Return [X, Y] of the center of cell containing provided text 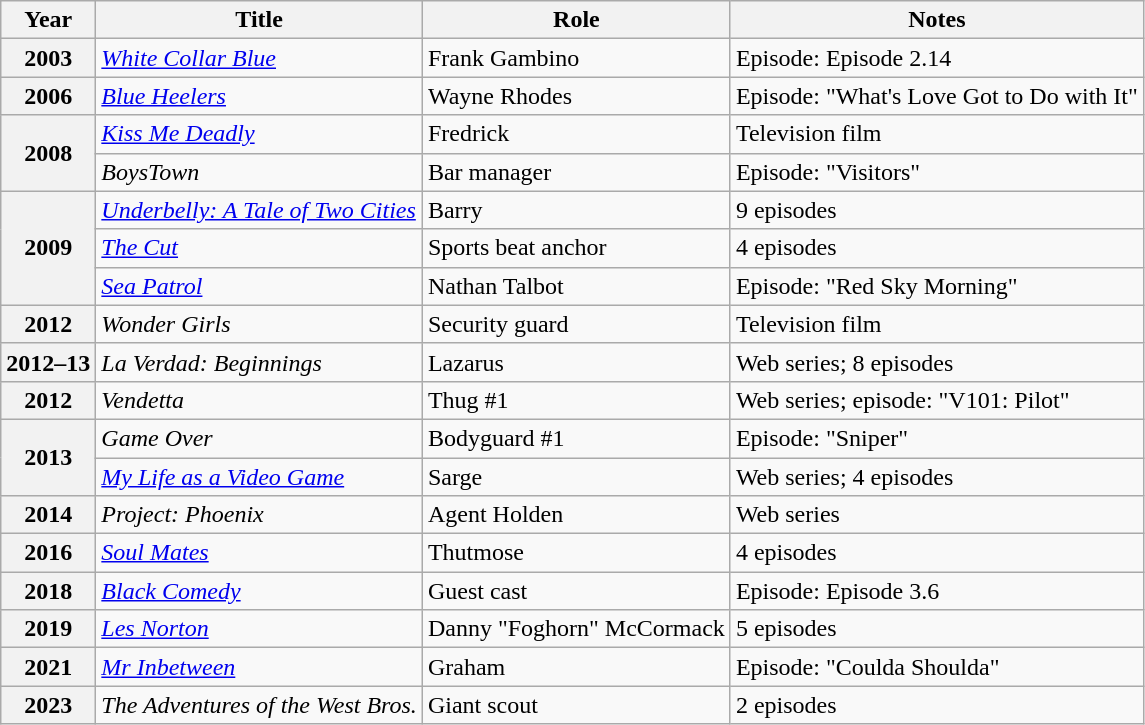
Soul Mates [260, 553]
2 episodes [936, 705]
Sarge [576, 477]
2019 [48, 629]
Kiss Me Deadly [260, 134]
Underbelly: A Tale of Two Cities [260, 210]
Les Norton [260, 629]
2023 [48, 705]
Episode: "Visitors" [936, 172]
Frank Gambino [576, 58]
Episode: "Coulda Shoulda" [936, 667]
Episode: "What's Love Got to Do with It" [936, 96]
Web series [936, 515]
Vendetta [260, 400]
BoysTown [260, 172]
Episode: "Sniper" [936, 438]
5 episodes [936, 629]
2021 [48, 667]
Blue Heelers [260, 96]
Security guard [576, 324]
2009 [48, 248]
Year [48, 20]
Barry [576, 210]
Wayne Rhodes [576, 96]
Web series; 4 episodes [936, 477]
Black Comedy [260, 591]
Guest cast [576, 591]
2008 [48, 153]
Sea Patrol [260, 286]
2003 [48, 58]
Lazarus [576, 362]
Episode: "Red Sky Morning" [936, 286]
Bodyguard #1 [576, 438]
Graham [576, 667]
Thutmose [576, 553]
Notes [936, 20]
Thug #1 [576, 400]
White Collar Blue [260, 58]
Danny "Foghorn" McCormack [576, 629]
Web series; 8 episodes [936, 362]
My Life as a Video Game [260, 477]
Wonder Girls [260, 324]
Role [576, 20]
Game Over [260, 438]
2006 [48, 96]
2014 [48, 515]
Nathan Talbot [576, 286]
Episode: Episode 2.14 [936, 58]
Sports beat anchor [576, 248]
Project: Phoenix [260, 515]
La Verdad: Beginnings [260, 362]
2018 [48, 591]
Title [260, 20]
9 episodes [936, 210]
The Adventures of the West Bros. [260, 705]
2016 [48, 553]
2013 [48, 457]
2012–13 [48, 362]
Fredrick [576, 134]
Web series; episode: "V101: Pilot" [936, 400]
The Cut [260, 248]
Mr Inbetween [260, 667]
Giant scout [576, 705]
Agent Holden [576, 515]
Bar manager [576, 172]
Episode: Episode 3.6 [936, 591]
